For the text-containing cell, return its midpoint in (X, Y) coordinate format. 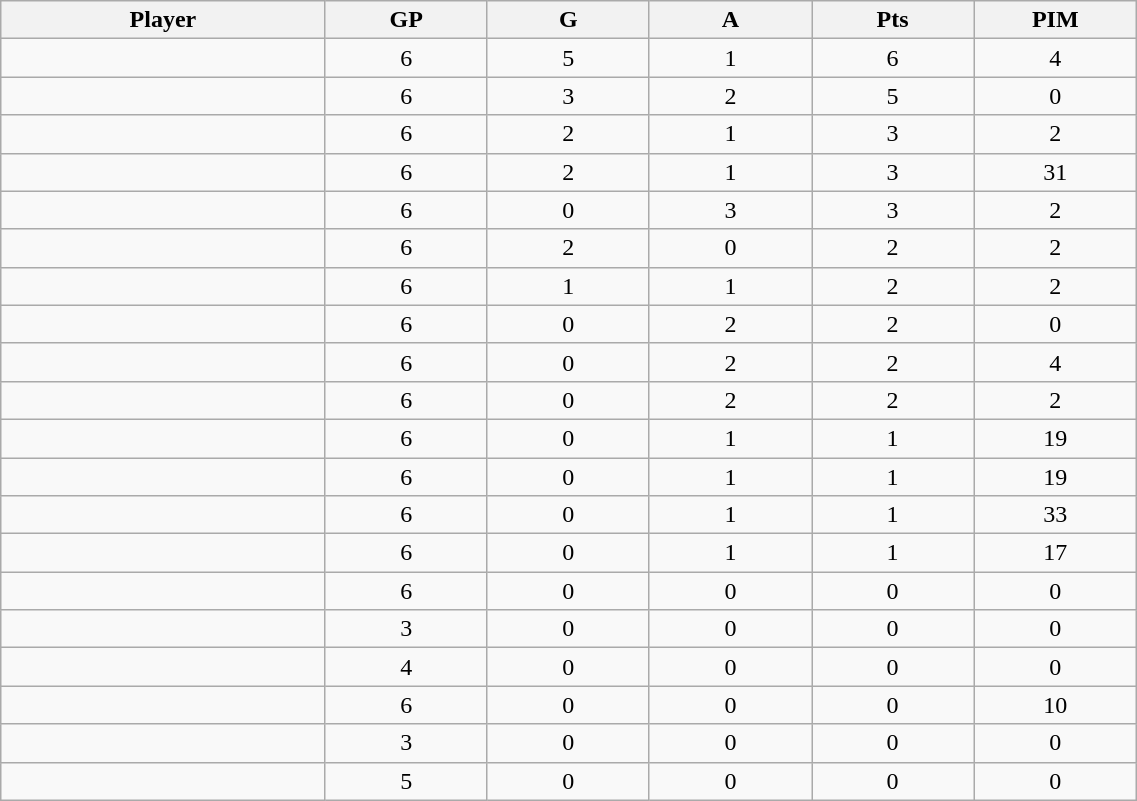
17 (1056, 553)
Pts (893, 20)
10 (1056, 705)
A (730, 20)
G (568, 20)
31 (1056, 172)
Player (163, 20)
GP (406, 20)
33 (1056, 515)
PIM (1056, 20)
